Output the (X, Y) coordinate of the center of the cell containing the given text.  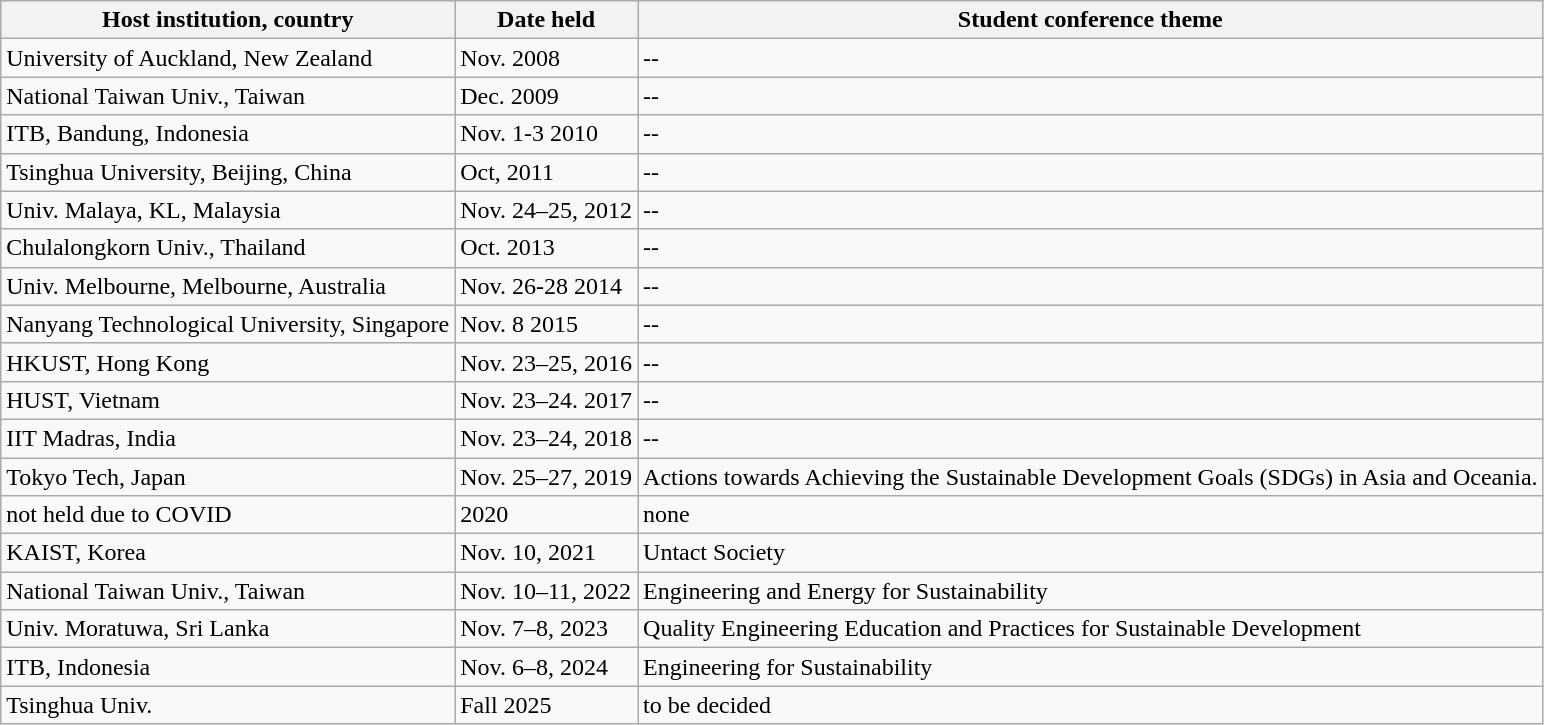
ITB, Indonesia (228, 667)
Tsinghua University, Beijing, China (228, 172)
Nov. 1-3 2010 (546, 134)
Nov. 10, 2021 (546, 553)
Nov. 6–8, 2024 (546, 667)
Dec. 2009 (546, 96)
Nov. 8 2015 (546, 324)
Fall 2025 (546, 705)
Univ. Malaya, KL, Malaysia (228, 210)
Nov. 25–27, 2019 (546, 477)
Untact Society (1091, 553)
Nov. 7–8, 2023 (546, 629)
ITB, Bandung, Indonesia (228, 134)
not held due to COVID (228, 515)
Nov. 23–25, 2016 (546, 362)
2020 (546, 515)
to be decided (1091, 705)
HKUST, Hong Kong (228, 362)
Nov. 26-28 2014 (546, 286)
Oct, 2011 (546, 172)
Univ. Moratuwa, Sri Lanka (228, 629)
Engineering and Energy for Sustainability (1091, 591)
Nov. 23–24. 2017 (546, 400)
KAIST, Korea (228, 553)
Student conference theme (1091, 20)
Nov. 2008 (546, 58)
Engineering for Sustainability (1091, 667)
Nov. 24–25, 2012 (546, 210)
none (1091, 515)
Nov. 10–11, 2022 (546, 591)
Host institution, country (228, 20)
Oct. 2013 (546, 248)
HUST, Vietnam (228, 400)
Tokyo Tech, Japan (228, 477)
Chulalongkorn Univ., Thailand (228, 248)
Tsinghua Univ. (228, 705)
Nanyang Technological University, Singapore (228, 324)
Nov. 23–24, 2018 (546, 438)
IIT Madras, India (228, 438)
Univ. Melbourne, Melbourne, Australia (228, 286)
Quality Engineering Education and Practices for Sustainable Development (1091, 629)
Date held (546, 20)
Actions towards Achieving the Sustainable Development Goals (SDGs) in Asia and Oceania. (1091, 477)
University of Auckland, New Zealand (228, 58)
